Locate the cell with the specified text and output its (X, Y) center coordinate. 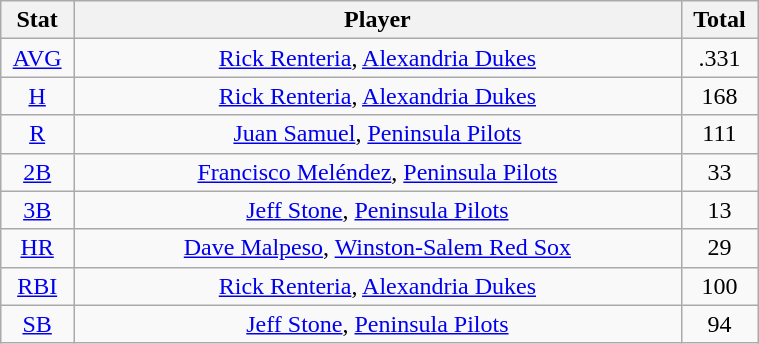
111 (719, 134)
100 (719, 286)
Juan Samuel, Peninsula Pilots (378, 134)
13 (719, 210)
H (38, 96)
HR (38, 248)
Player (378, 20)
Total (719, 20)
.331 (719, 58)
168 (719, 96)
29 (719, 248)
R (38, 134)
3B (38, 210)
Francisco Meléndez, Peninsula Pilots (378, 172)
94 (719, 324)
SB (38, 324)
RBI (38, 286)
2B (38, 172)
AVG (38, 58)
33 (719, 172)
Stat (38, 20)
Dave Malpeso, Winston-Salem Red Sox (378, 248)
